Detect which cell encompasses the target text, then output its [x, y] center coordinate. 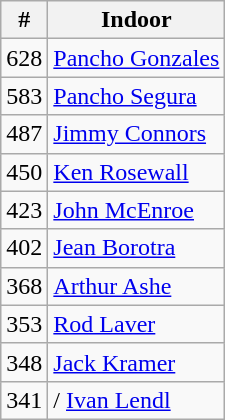
402 [24, 248]
Arthur Ashe [136, 286]
Jimmy Connors [136, 134]
Indoor [136, 20]
Ken Rosewall [136, 172]
583 [24, 96]
450 [24, 172]
/ Ivan Lendl [136, 400]
Pancho Gonzales [136, 58]
Rod Laver [136, 324]
423 [24, 210]
368 [24, 286]
John McEnroe [136, 210]
628 [24, 58]
Jack Kramer [136, 362]
341 [24, 400]
348 [24, 362]
# [24, 20]
Jean Borotra [136, 248]
Pancho Segura [136, 96]
353 [24, 324]
487 [24, 134]
